Return (x, y) of the center of cell containing provided text 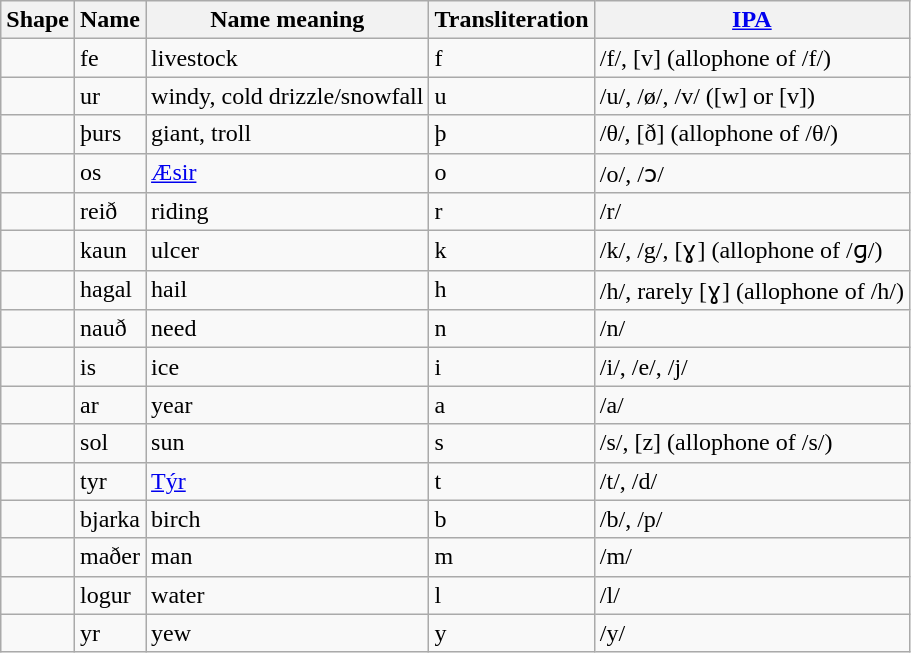
m (512, 557)
year (288, 405)
/u/, /ø/, /v/ ([w] or [v]) (752, 96)
h (512, 290)
/o/, /ɔ/ (752, 173)
r (512, 212)
i (512, 367)
y (512, 633)
Name (110, 20)
/n/ (752, 329)
ice (288, 367)
n (512, 329)
/s/, [z] (allophone of /s/) (752, 443)
/r/ (752, 212)
Shape (38, 20)
need (288, 329)
/b/, /p/ (752, 519)
Name meaning (288, 20)
bjarka (110, 519)
Æsir (288, 173)
logur (110, 595)
/i/, /e/, /j/ (752, 367)
ar (110, 405)
/a/ (752, 405)
hail (288, 290)
kaun (110, 251)
b (512, 519)
maðer (110, 557)
/h/, rarely [ɣ] (allophone of /h/) (752, 290)
birch (288, 519)
þ (512, 134)
u (512, 96)
o (512, 173)
sol (110, 443)
f (512, 58)
ur (110, 96)
windy, cold drizzle/snowfall (288, 96)
t (512, 481)
nauð (110, 329)
a (512, 405)
os (110, 173)
reið (110, 212)
water (288, 595)
IPA (752, 20)
/m/ (752, 557)
þurs (110, 134)
man (288, 557)
/θ/, [ð] (allophone of /θ/) (752, 134)
yew (288, 633)
/t/, /d/ (752, 481)
s (512, 443)
sun (288, 443)
k (512, 251)
tyr (110, 481)
l (512, 595)
riding (288, 212)
livestock (288, 58)
/l/ (752, 595)
giant, troll (288, 134)
hagal (110, 290)
/y/ (752, 633)
/k/, /g/, [ɣ] (allophone of /ɡ/) (752, 251)
Transliteration (512, 20)
fe (110, 58)
/f/, [v] (allophone of /f/) (752, 58)
is (110, 367)
Týr (288, 481)
ulcer (288, 251)
yr (110, 633)
